Pinpoint the cell where the given text exists, returning its [X, Y] midpoint coordinate. 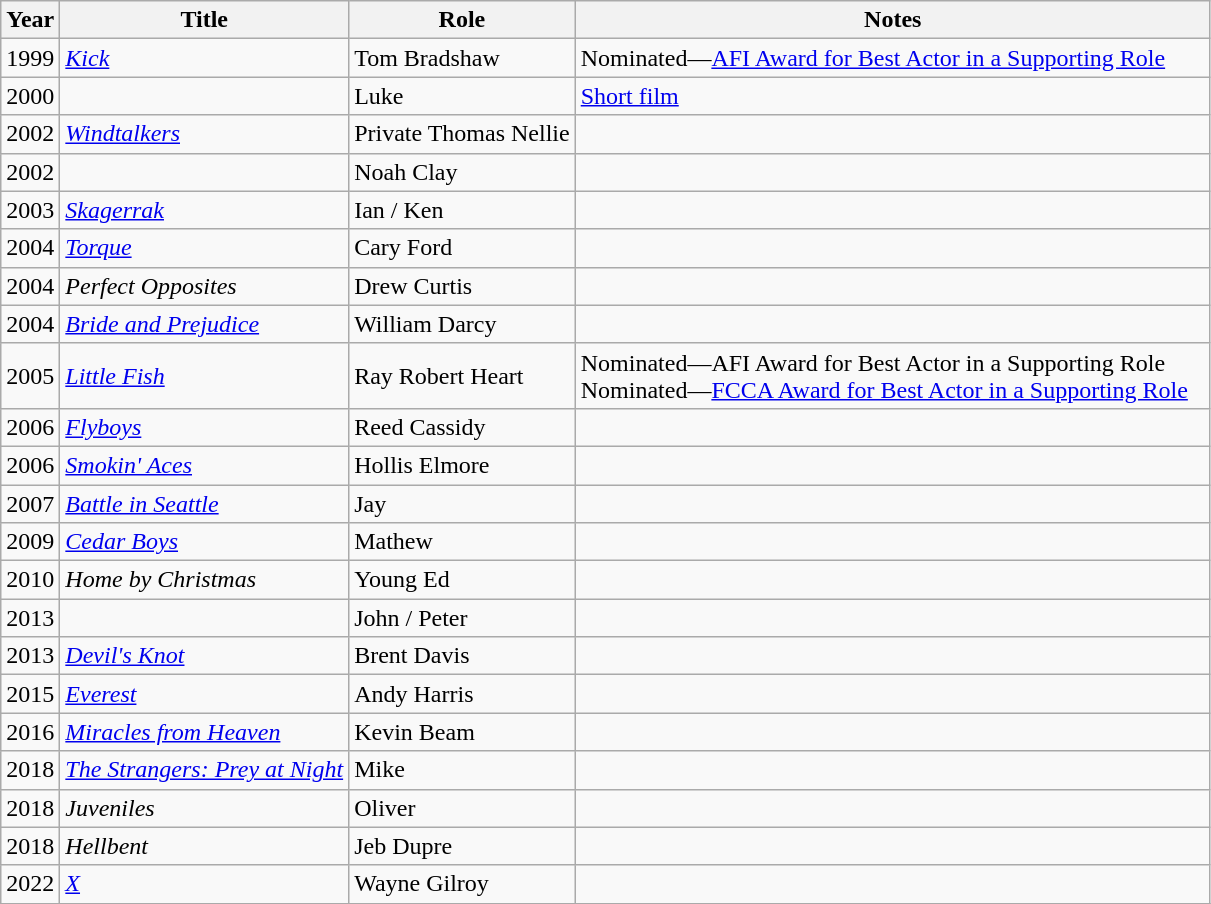
Miracles from Heaven [204, 732]
Home by Christmas [204, 580]
Kick [204, 58]
Tom Bradshaw [462, 58]
Luke [462, 96]
Perfect Opposites [204, 286]
Little Fish [204, 376]
Year [30, 20]
2016 [30, 732]
1999 [30, 58]
Wayne Gilroy [462, 884]
The Strangers: Prey at Night [204, 770]
Nominated—AFI Award for Best Actor in a Supporting RoleNominated—FCCA Award for Best Actor in a Supporting Role [892, 376]
Role [462, 20]
Jeb Dupre [462, 846]
Cary Ford [462, 248]
2022 [30, 884]
Hellbent [204, 846]
Notes [892, 20]
John / Peter [462, 618]
Reed Cassidy [462, 427]
Short film [892, 96]
Battle in Seattle [204, 503]
Kevin Beam [462, 732]
2000 [30, 96]
Young Ed [462, 580]
2005 [30, 376]
2015 [30, 694]
Jay [462, 503]
Torque [204, 248]
Cedar Boys [204, 542]
Flyboys [204, 427]
Mathew [462, 542]
Hollis Elmore [462, 465]
Private Thomas Nellie [462, 134]
X [204, 884]
Devil's Knot [204, 656]
Nominated—AFI Award for Best Actor in a Supporting Role [892, 58]
William Darcy [462, 324]
Mike [462, 770]
Title [204, 20]
Smokin' Aces [204, 465]
2007 [30, 503]
2003 [30, 210]
Windtalkers [204, 134]
Oliver [462, 808]
2010 [30, 580]
Drew Curtis [462, 286]
Andy Harris [462, 694]
Skagerrak [204, 210]
Noah Clay [462, 172]
Ray Robert Heart [462, 376]
Brent Davis [462, 656]
Juveniles [204, 808]
Everest [204, 694]
Ian / Ken [462, 210]
2009 [30, 542]
Bride and Prejudice [204, 324]
